Return the [X, Y] coordinate for the center point of the cell that contains the specified text.  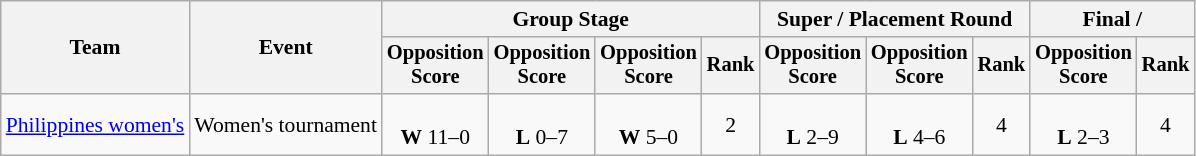
Final / [1112, 19]
L 0–7 [542, 124]
Women's tournament [286, 124]
Philippines women's [96, 124]
Event [286, 48]
L 2–3 [1084, 124]
L 4–6 [920, 124]
Super / Placement Round [894, 19]
W 11–0 [436, 124]
2 [731, 124]
Team [96, 48]
Group Stage [570, 19]
L 2–9 [812, 124]
W 5–0 [648, 124]
